Return (X, Y) of the center of cell containing provided text 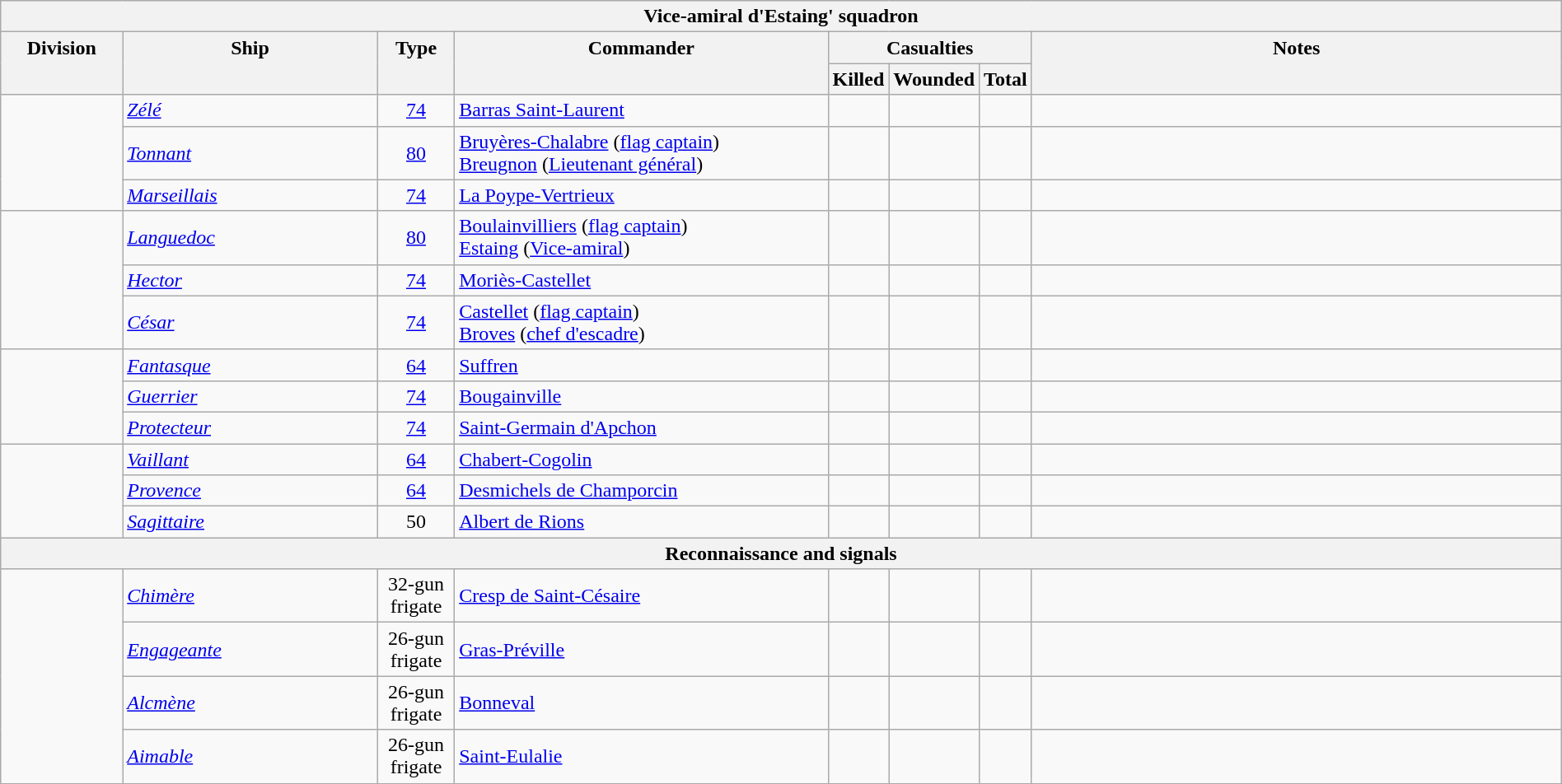
Wounded (934, 79)
Total (1006, 79)
Desmichels de Champorcin (641, 491)
Casualties (929, 48)
Vaillant (250, 459)
Provence (250, 491)
Gras-Préville (641, 649)
Zélé (250, 110)
César (250, 323)
Bonneval (641, 703)
Reconnaissance and signals (781, 553)
Engageante (250, 649)
Marseillais (250, 195)
Barras Saint-Laurent (641, 110)
Commander (641, 63)
Sagittaire (250, 522)
Cresp de Saint-Césaire (641, 596)
Castellet (flag captain)Broves (chef d'escadre) (641, 323)
32-gun frigate (415, 596)
Saint-Germain d'Apchon (641, 427)
Vice-amiral d'Estaing' squadron (781, 16)
Killed (858, 79)
Alcmène (250, 703)
Bougainville (641, 396)
Saint-Eulalie (641, 756)
Aimable (250, 756)
Hector (250, 280)
Languedoc (250, 237)
Protecteur (250, 427)
La Poype-Vertrieux (641, 195)
Division (62, 63)
Chabert-Cogolin (641, 459)
Notes (1297, 63)
Suffren (641, 365)
Ship (250, 63)
Fantasque (250, 365)
Chimère (250, 596)
Albert de Rions (641, 522)
Moriès-Castellet (641, 280)
Guerrier (250, 396)
Tonnant (250, 153)
Bruyères-Chalabre (flag captain)Breugnon (Lieutenant général) (641, 153)
Boulainvilliers (flag captain)Estaing (Vice-amiral) (641, 237)
50 (415, 522)
Type (415, 63)
